Locate the cell with the specified text and output its (X, Y) center coordinate. 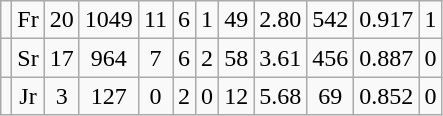
12 (236, 96)
5.68 (280, 96)
2.80 (280, 20)
69 (330, 96)
0.852 (386, 96)
542 (330, 20)
964 (108, 58)
0.887 (386, 58)
58 (236, 58)
3 (62, 96)
7 (155, 58)
Jr (28, 96)
0.917 (386, 20)
11 (155, 20)
127 (108, 96)
Fr (28, 20)
456 (330, 58)
17 (62, 58)
49 (236, 20)
3.61 (280, 58)
1049 (108, 20)
20 (62, 20)
Sr (28, 58)
